Capture the cell that displays the provided text and extract its [X, Y] central coordinate. 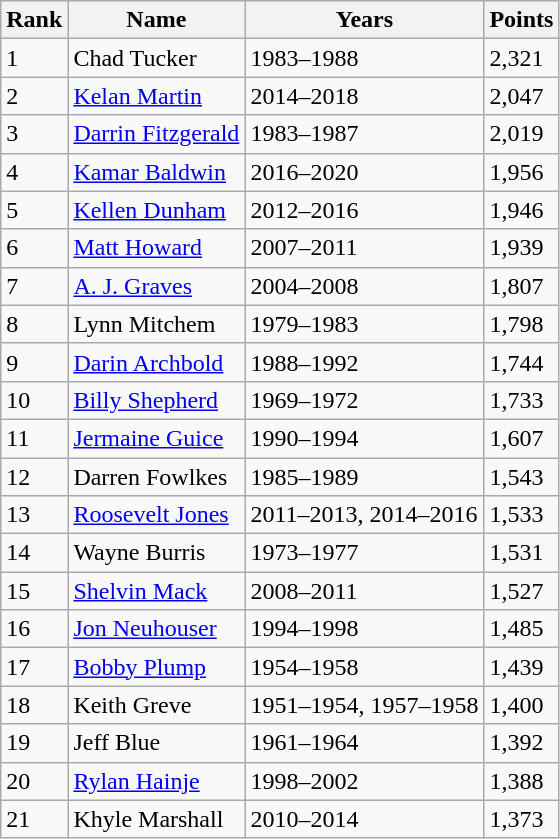
1961–1964 [364, 743]
8 [34, 324]
Lynn Mitchem [156, 324]
Name [156, 20]
1,939 [522, 248]
Kamar Baldwin [156, 172]
2,321 [522, 58]
1,531 [522, 553]
Jermaine Guice [156, 438]
1979–1983 [364, 324]
Jeff Blue [156, 743]
1,733 [522, 400]
19 [34, 743]
Chad Tucker [156, 58]
1973–1977 [364, 553]
13 [34, 515]
Darrin Fitzgerald [156, 134]
2 [34, 96]
Shelvin Mack [156, 591]
1983–1988 [364, 58]
2016–2020 [364, 172]
15 [34, 591]
1,807 [522, 286]
1,485 [522, 629]
6 [34, 248]
18 [34, 705]
1985–1989 [364, 477]
1,744 [522, 362]
1988–1992 [364, 362]
1951–1954, 1957–1958 [364, 705]
3 [34, 134]
Wayne Burris [156, 553]
1,946 [522, 210]
2014–2018 [364, 96]
16 [34, 629]
Kellen Dunham [156, 210]
1,607 [522, 438]
Darren Fowlkes [156, 477]
5 [34, 210]
17 [34, 667]
1,373 [522, 819]
Jon Neuhouser [156, 629]
1990–1994 [364, 438]
2004–2008 [364, 286]
Bobby Plump [156, 667]
Points [522, 20]
1,798 [522, 324]
1,400 [522, 705]
4 [34, 172]
2012–2016 [364, 210]
1,392 [522, 743]
Billy Shepherd [156, 400]
1983–1987 [364, 134]
2010–2014 [364, 819]
Keith Greve [156, 705]
1998–2002 [364, 781]
1969–1972 [364, 400]
20 [34, 781]
1,956 [522, 172]
1954–1958 [364, 667]
A. J. Graves [156, 286]
1994–1998 [364, 629]
12 [34, 477]
1,527 [522, 591]
11 [34, 438]
Matt Howard [156, 248]
Roosevelt Jones [156, 515]
7 [34, 286]
1,543 [522, 477]
Rylan Hainje [156, 781]
2,047 [522, 96]
Kelan Martin [156, 96]
Years [364, 20]
2008–2011 [364, 591]
Rank [34, 20]
2,019 [522, 134]
2007–2011 [364, 248]
9 [34, 362]
Khyle Marshall [156, 819]
14 [34, 553]
1 [34, 58]
1,439 [522, 667]
1,533 [522, 515]
Darin Archbold [156, 362]
1,388 [522, 781]
21 [34, 819]
10 [34, 400]
2011–2013, 2014–2016 [364, 515]
